Return the (x, y) coordinate for the center point of the cell that contains the specified text.  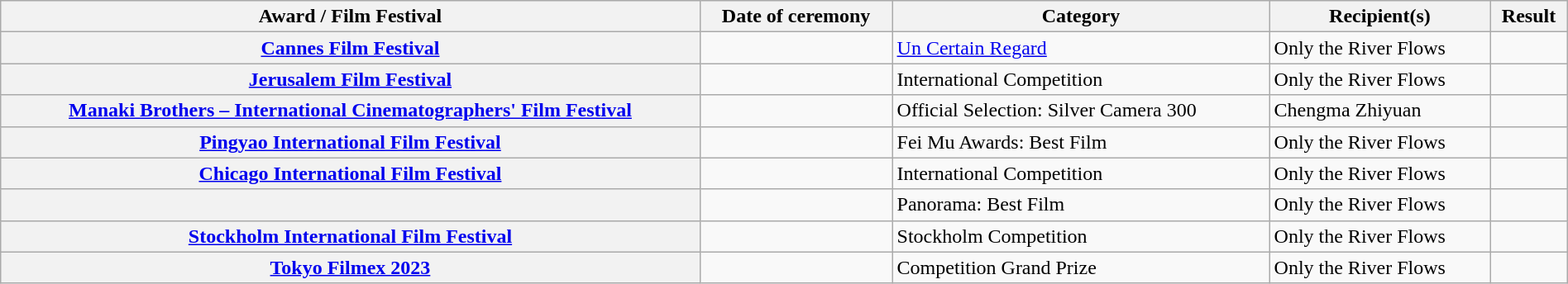
Award / Film Festival (351, 17)
Stockholm International Film Festival (351, 236)
Recipient(s) (1379, 17)
Tokyo Filmex 2023 (351, 267)
Jerusalem Film Festival (351, 79)
Competition Grand Prize (1081, 267)
Result (1528, 17)
Chicago International Film Festival (351, 173)
Chengma Zhiyuan (1379, 111)
Cannes Film Festival (351, 48)
Official Selection: Silver Camera 300 (1081, 111)
Stockholm Competition (1081, 236)
Panorama: Best Film (1081, 205)
Fei Mu Awards: Best Film (1081, 142)
Pingyao International Film Festival (351, 142)
Category (1081, 17)
Date of ceremony (796, 17)
Manaki Brothers – International Cinematographers' Film Festival (351, 111)
Un Certain Regard (1081, 48)
